Output the (x, y) coordinate of the center of the cell containing the given text.  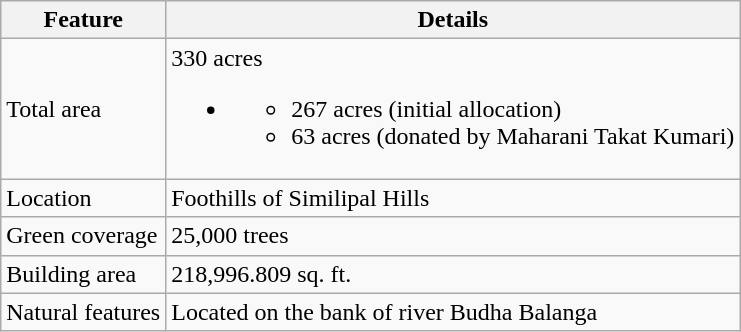
Foothills of Similipal Hills (453, 198)
218,996.809 sq. ft. (453, 274)
Green coverage (84, 236)
25,000 trees (453, 236)
Located on the bank of river Budha Balanga (453, 312)
Building area (84, 274)
Natural features (84, 312)
Details (453, 20)
Total area (84, 109)
Location (84, 198)
330 acres267 acres (initial allocation)63 acres (donated by Maharani Takat Kumari) (453, 109)
Feature (84, 20)
